Identify which cell holds the provided text, then report its (x, y) central coordinate. 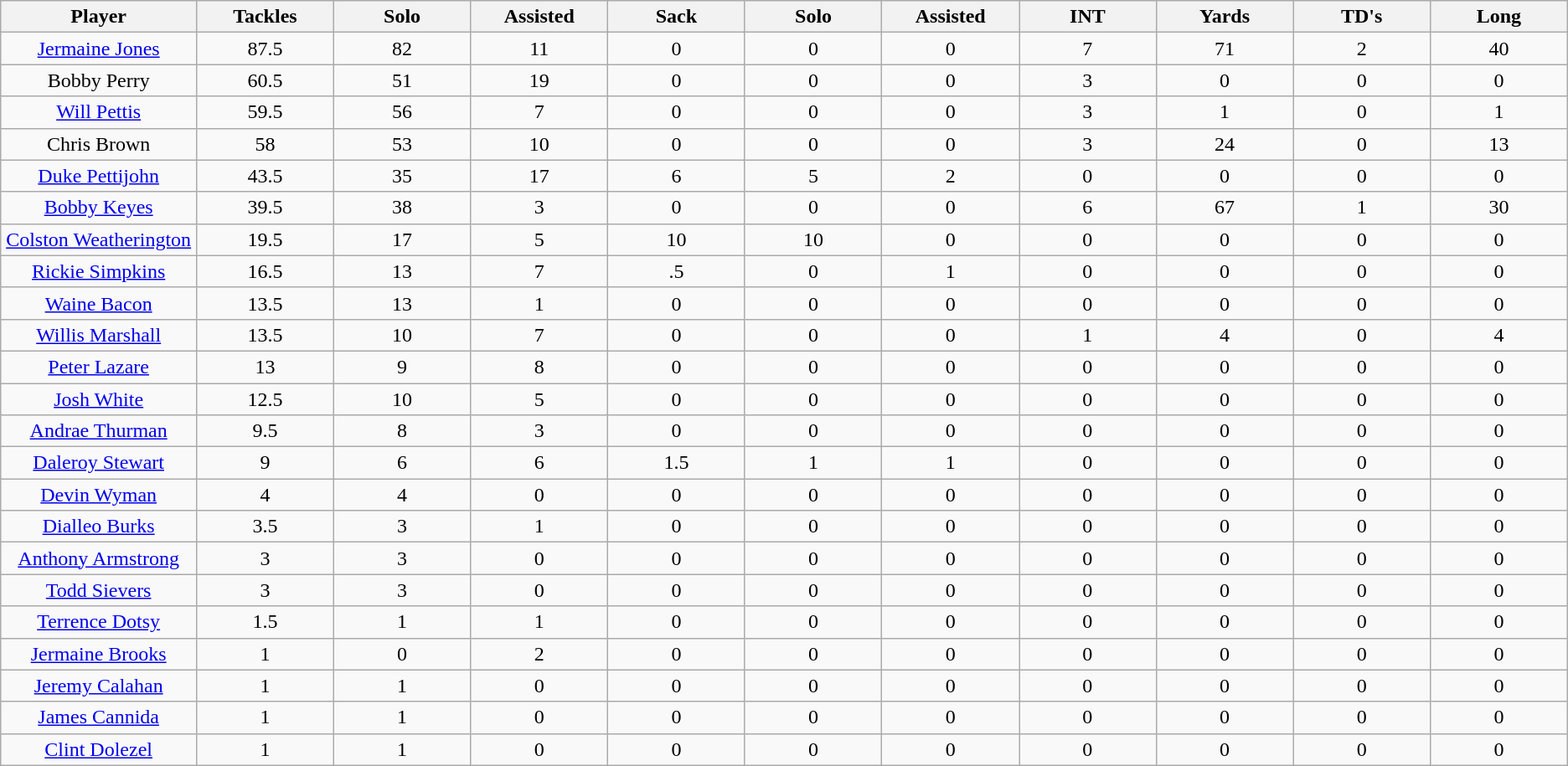
James Cannida (99, 717)
12.5 (266, 399)
TD's (1362, 17)
Waine Bacon (99, 303)
56 (402, 112)
Chris Brown (99, 144)
Todd Sievers (99, 590)
39.5 (266, 208)
30 (1499, 208)
16.5 (266, 271)
Tackles (266, 17)
Jeremy Calahan (99, 686)
35 (402, 176)
Josh White (99, 399)
Daleroy Stewart (99, 463)
Duke Pettijohn (99, 176)
3.5 (266, 527)
Anthony Armstrong (99, 558)
Clint Dolezel (99, 749)
Jermaine Brooks (99, 654)
Player (99, 17)
60.5 (266, 80)
24 (1225, 144)
Sack (677, 17)
67 (1225, 208)
Peter Lazare (99, 367)
Andrae Thurman (99, 431)
.5 (677, 271)
Willis Marshall (99, 335)
40 (1499, 49)
Dialleo Burks (99, 527)
19 (539, 80)
51 (402, 80)
82 (402, 49)
Devin Wyman (99, 495)
87.5 (266, 49)
58 (266, 144)
Bobby Keyes (99, 208)
38 (402, 208)
Terrence Dotsy (99, 622)
Colston Weatherington (99, 239)
43.5 (266, 176)
71 (1225, 49)
53 (402, 144)
Long (1499, 17)
INT (1088, 17)
Bobby Perry (99, 80)
Jermaine Jones (99, 49)
19.5 (266, 239)
9.5 (266, 431)
Will Pettis (99, 112)
Yards (1225, 17)
Rickie Simpkins (99, 271)
59.5 (266, 112)
11 (539, 49)
